Scan for the cell matching the given text and deliver its [X, Y] coordinate at center. 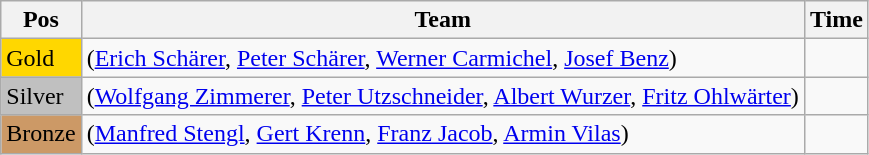
Gold [41, 58]
(Erich Schärer, Peter Schärer, Werner Carmichel, Josef Benz) [442, 58]
Pos [41, 20]
Bronze [41, 134]
(Manfred Stengl, Gert Krenn, Franz Jacob, Armin Vilas) [442, 134]
(Wolfgang Zimmerer, Peter Utzschneider, Albert Wurzer, Fritz Ohlwärter) [442, 96]
Team [442, 20]
Silver [41, 96]
Time [836, 20]
